Find where the given text appears and provide that cell's center as (X, Y) coordinate. 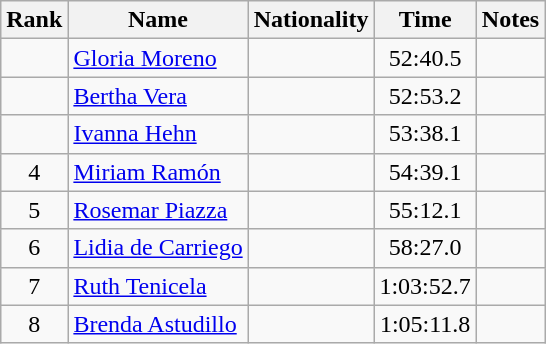
Ruth Tenicela (158, 286)
Name (158, 20)
4 (34, 172)
7 (34, 286)
55:12.1 (425, 210)
54:39.1 (425, 172)
Nationality (311, 20)
Miriam Ramón (158, 172)
Notes (510, 20)
1:05:11.8 (425, 324)
Ivanna Hehn (158, 134)
Rosemar Piazza (158, 210)
1:03:52.7 (425, 286)
Lidia de Carriego (158, 248)
Gloria Moreno (158, 58)
58:27.0 (425, 248)
53:38.1 (425, 134)
Time (425, 20)
52:40.5 (425, 58)
52:53.2 (425, 96)
Brenda Astudillo (158, 324)
8 (34, 324)
Rank (34, 20)
5 (34, 210)
Bertha Vera (158, 96)
6 (34, 248)
